Extract the (x, y) coordinate from the center of the cell holding the provided text.  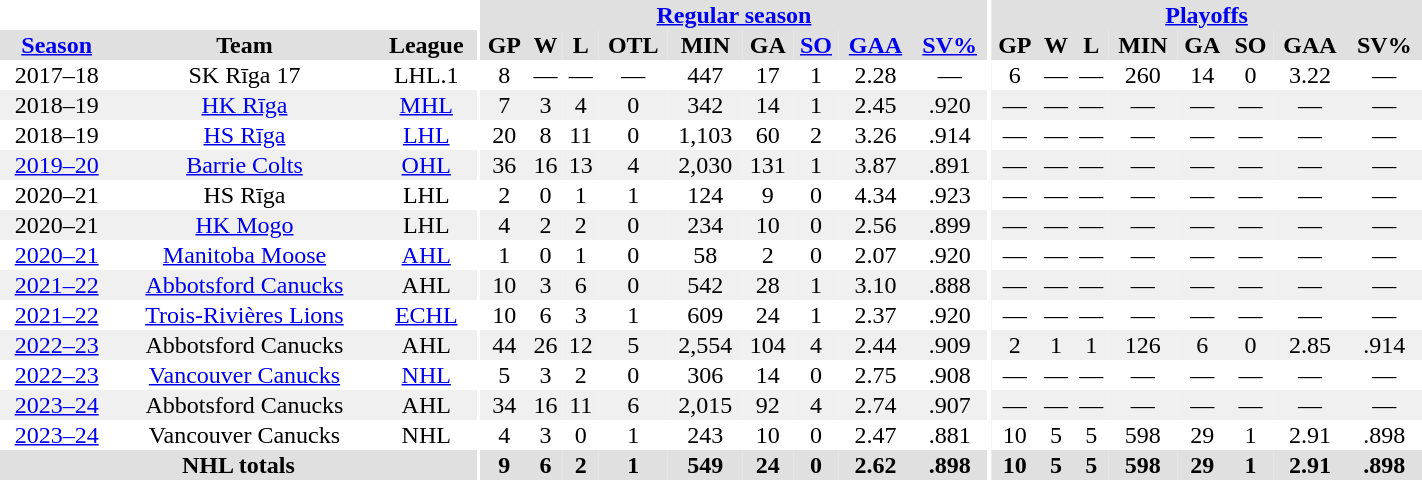
34 (504, 405)
92 (768, 405)
Team (244, 45)
2.45 (876, 105)
260 (1143, 75)
Manitoba Moose (244, 255)
2.85 (1310, 345)
HK Rīga (244, 105)
Playoffs (1206, 15)
.899 (950, 225)
LHL.1 (426, 75)
3.26 (876, 135)
549 (705, 465)
.923 (950, 195)
2,015 (705, 405)
2.56 (876, 225)
ECHL (426, 315)
306 (705, 375)
3.87 (876, 165)
124 (705, 195)
.881 (950, 435)
3.10 (876, 285)
342 (705, 105)
Season (56, 45)
.908 (950, 375)
2.62 (876, 465)
58 (705, 255)
OTL (633, 45)
609 (705, 315)
26 (546, 345)
2,030 (705, 165)
234 (705, 225)
447 (705, 75)
2.74 (876, 405)
.909 (950, 345)
2.28 (876, 75)
131 (768, 165)
542 (705, 285)
2017–18 (56, 75)
243 (705, 435)
SK Rīga 17 (244, 75)
NHL totals (238, 465)
1,103 (705, 135)
13 (580, 165)
2.37 (876, 315)
28 (768, 285)
104 (768, 345)
Regular season (734, 15)
36 (504, 165)
44 (504, 345)
2.07 (876, 255)
2019–20 (56, 165)
.891 (950, 165)
2.75 (876, 375)
17 (768, 75)
7 (504, 105)
3.22 (1310, 75)
2.44 (876, 345)
12 (580, 345)
OHL (426, 165)
.888 (950, 285)
League (426, 45)
2.47 (876, 435)
Barrie Colts (244, 165)
20 (504, 135)
MHL (426, 105)
.907 (950, 405)
Trois-Rivières Lions (244, 315)
60 (768, 135)
HK Mogo (244, 225)
2,554 (705, 345)
4.34 (876, 195)
126 (1143, 345)
